Identify which cell holds the provided text, then report its (X, Y) central coordinate. 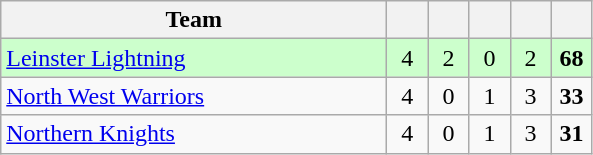
Team (194, 20)
68 (572, 58)
Northern Knights (194, 134)
North West Warriors (194, 96)
31 (572, 134)
33 (572, 96)
Leinster Lightning (194, 58)
